Return the (x, y) coordinate for the center point of the cell that contains the specified text.  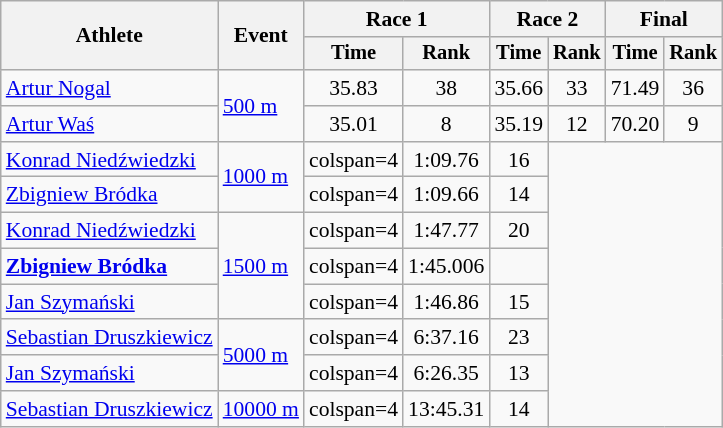
36 (693, 88)
Artur Waś (110, 124)
38 (446, 88)
5000 m (261, 356)
Final (664, 19)
Athlete (110, 36)
Event (261, 36)
20 (518, 231)
6:26.35 (446, 373)
1:46.86 (446, 302)
Race 2 (547, 19)
12 (577, 124)
6:37.16 (446, 338)
15 (518, 302)
13 (518, 373)
1500 m (261, 266)
1:09.66 (446, 195)
1:45.006 (446, 267)
70.20 (636, 124)
1:47.77 (446, 231)
13:45.31 (446, 409)
500 m (261, 106)
35.01 (354, 124)
10000 m (261, 409)
8 (446, 124)
16 (518, 160)
Race 1 (396, 19)
35.19 (518, 124)
1000 m (261, 178)
71.49 (636, 88)
33 (577, 88)
35.83 (354, 88)
1:09.76 (446, 160)
Artur Nogal (110, 88)
9 (693, 124)
35.66 (518, 88)
23 (518, 338)
